Determine the (X, Y) coordinate at the center of the cell enclosing the given text.  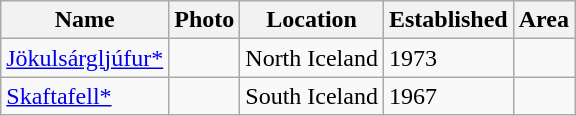
Established (448, 20)
Photo (204, 20)
Name (85, 20)
1973 (448, 58)
Area (544, 20)
Jökulsárgljúfur* (85, 58)
Skaftafell* (85, 96)
1967 (448, 96)
North Iceland (312, 58)
South Iceland (312, 96)
Location (312, 20)
